Detect which cell encompasses the target text, then output its [x, y] center coordinate. 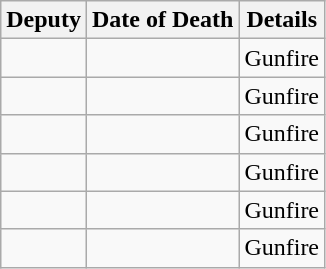
Details [282, 20]
Date of Death [162, 20]
Deputy [44, 20]
